Identify which cell holds the provided text, then report its [x, y] central coordinate. 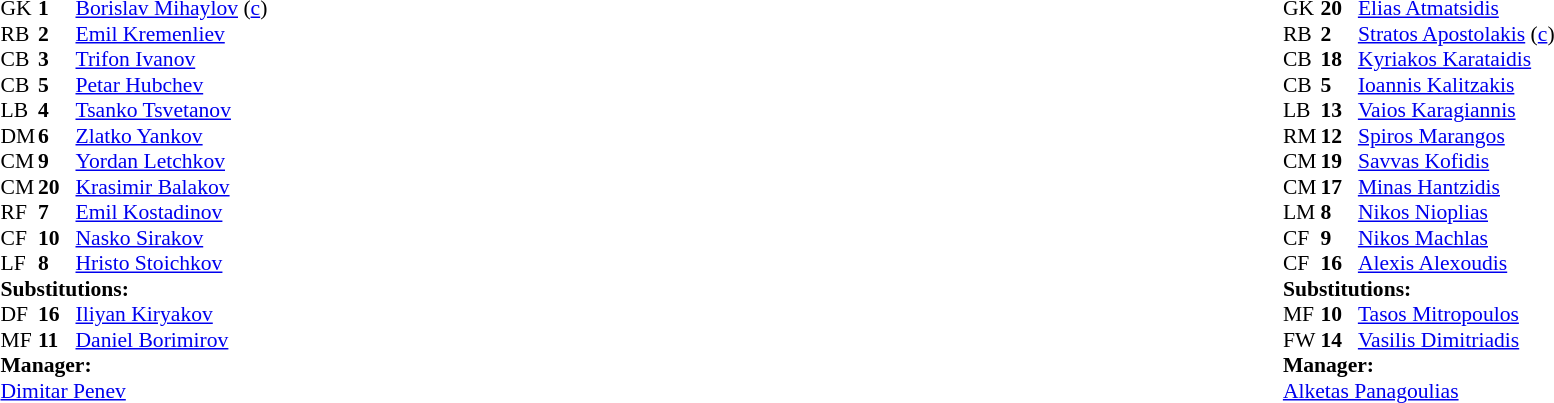
LF [19, 263]
3 [57, 59]
LM [1302, 213]
Substitutions: [134, 289]
Nasko Sirakov [172, 238]
20 [57, 187]
12 [1339, 136]
6 [57, 136]
7 [57, 213]
FW [1302, 340]
DF [19, 315]
11 [57, 340]
Emil Kremenliev [172, 34]
Hristo Stoichkov [172, 263]
14 [1339, 340]
Iliyan Kiryakov [172, 315]
4 [57, 111]
Manager: [134, 365]
13 [1339, 111]
Krasimir Balakov [172, 187]
18 [1339, 59]
17 [1339, 187]
RF [19, 213]
DM [19, 136]
Petar Hubchev [172, 85]
19 [1339, 161]
RM [1302, 136]
Daniel Borimirov [172, 340]
Tsanko Tsvetanov [172, 111]
Trifon Ivanov [172, 59]
Yordan Letchkov [172, 161]
Zlatko Yankov [172, 136]
Emil Kostadinov [172, 213]
